Identify which cell holds the provided text, then report its [x, y] central coordinate. 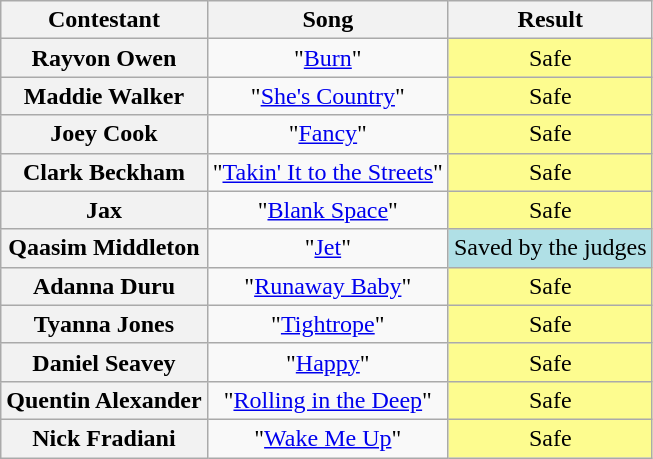
Rayvon Owen [104, 58]
"Fancy" [328, 134]
"Tightrope" [328, 324]
Song [328, 20]
Jax [104, 210]
Qaasim Middleton [104, 248]
Daniel Seavey [104, 362]
Result [550, 20]
"Wake Me Up" [328, 438]
Clark Beckham [104, 172]
Adanna Duru [104, 286]
"She's Country" [328, 96]
"Blank Space" [328, 210]
"Jet" [328, 248]
Maddie Walker [104, 96]
"Burn" [328, 58]
Contestant [104, 20]
Joey Cook [104, 134]
"Happy" [328, 362]
Tyanna Jones [104, 324]
"Runaway Baby" [328, 286]
Quentin Alexander [104, 400]
"Takin' It to the Streets" [328, 172]
Saved by the judges [550, 248]
Nick Fradiani [104, 438]
"Rolling in the Deep" [328, 400]
